Find where the given text appears and provide that cell's center as [x, y] coordinate. 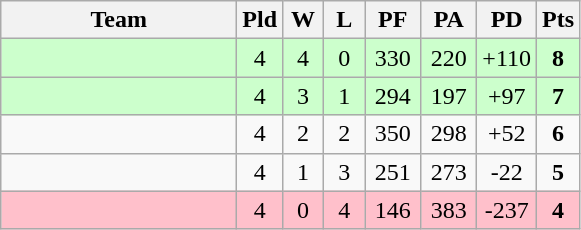
PD [507, 20]
5 [558, 172]
+110 [507, 58]
273 [449, 172]
350 [393, 134]
+97 [507, 96]
W [304, 20]
L [344, 20]
+52 [507, 134]
Pld [260, 20]
220 [449, 58]
8 [558, 58]
294 [393, 96]
383 [449, 210]
6 [558, 134]
7 [558, 96]
146 [393, 210]
298 [449, 134]
PA [449, 20]
197 [449, 96]
-237 [507, 210]
251 [393, 172]
PF [393, 20]
330 [393, 58]
-22 [507, 172]
Team [119, 20]
Pts [558, 20]
